Pinpoint the cell where the given text exists, returning its [x, y] midpoint coordinate. 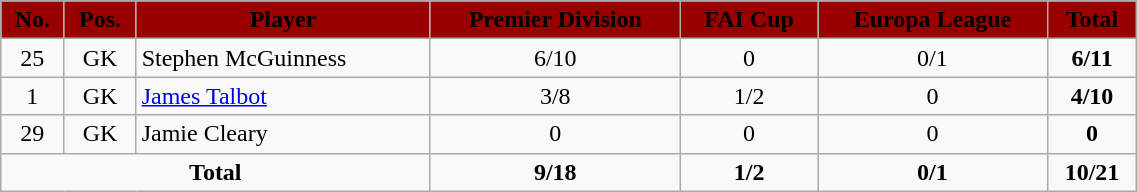
Europa League [933, 20]
6/11 [1092, 58]
Stephen McGuinness [283, 58]
FAI Cup [750, 20]
Jamie Cleary [283, 134]
29 [32, 134]
10/21 [1092, 172]
Pos. [100, 20]
9/18 [556, 172]
Premier Division [556, 20]
Player [283, 20]
4/10 [1092, 96]
25 [32, 58]
No. [32, 20]
6/10 [556, 58]
3/8 [556, 96]
1 [32, 96]
James Talbot [283, 96]
